Pinpoint the cell where the given text exists, returning its (X, Y) midpoint coordinate. 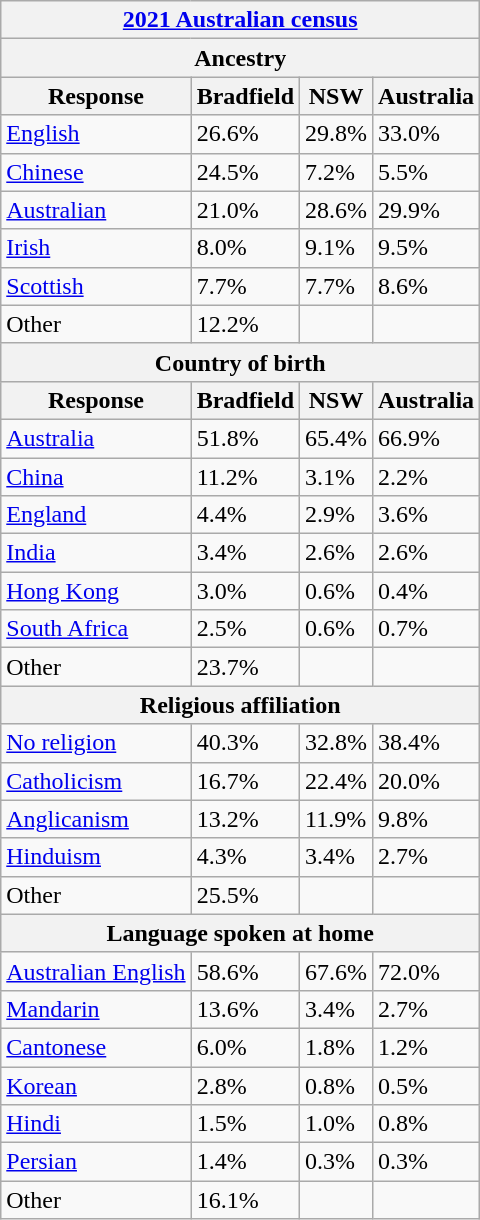
3.0% (245, 591)
Hinduism (96, 857)
1.8% (336, 1047)
25.5% (245, 895)
0.4% (426, 591)
8.0% (245, 248)
9.1% (336, 248)
2.8% (245, 1085)
58.6% (245, 971)
72.0% (426, 971)
24.5% (245, 172)
3.6% (426, 515)
16.1% (245, 1200)
2021 Australian census (240, 20)
1.4% (245, 1162)
Language spoken at home (240, 933)
4.3% (245, 857)
29.9% (426, 210)
Korean (96, 1085)
29.8% (336, 134)
No religion (96, 743)
9.8% (426, 819)
11.2% (245, 477)
Anglicanism (96, 819)
16.7% (245, 781)
Persian (96, 1162)
Hindi (96, 1124)
English (96, 134)
0.5% (426, 1085)
67.6% (336, 971)
22.4% (336, 781)
20.0% (426, 781)
13.6% (245, 1009)
3.1% (336, 477)
51.8% (245, 438)
Catholicism (96, 781)
21.0% (245, 210)
Religious affiliation (240, 705)
Irish (96, 248)
Australian English (96, 971)
32.8% (336, 743)
6.0% (245, 1047)
South Africa (96, 629)
2.2% (426, 477)
Chinese (96, 172)
England (96, 515)
38.4% (426, 743)
Mandarin (96, 1009)
Scottish (96, 286)
Australian (96, 210)
1.0% (336, 1124)
India (96, 553)
China (96, 477)
2.9% (336, 515)
40.3% (245, 743)
2.5% (245, 629)
8.6% (426, 286)
4.4% (245, 515)
0.7% (426, 629)
Country of birth (240, 362)
28.6% (336, 210)
12.2% (245, 324)
Hong Kong (96, 591)
26.6% (245, 134)
23.7% (245, 667)
1.2% (426, 1047)
13.2% (245, 819)
Ancestry (240, 58)
65.4% (336, 438)
33.0% (426, 134)
9.5% (426, 248)
66.9% (426, 438)
Cantonese (96, 1047)
7.2% (336, 172)
5.5% (426, 172)
11.9% (336, 819)
1.5% (245, 1124)
